Search for the cell housing the specified text and yield its (X, Y) center coordinate. 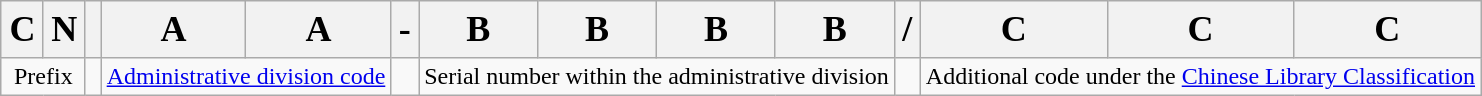
Additional code under the Chinese Library Classification (1200, 76)
/ (907, 29)
- (405, 29)
Serial number within the administrative division (657, 76)
Administrative division code (246, 76)
Prefix (43, 76)
N (64, 29)
